Detect which cell encompasses the target text, then output its [x, y] center coordinate. 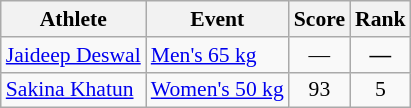
Men's 65 kg [218, 55]
Women's 50 kg [218, 90]
Score [320, 19]
Rank [380, 19]
Athlete [74, 19]
Event [218, 19]
Jaideep Deswal [74, 55]
93 [320, 90]
5 [380, 90]
Sakina Khatun [74, 90]
